From the cell containing the given text, extract its center point as (X, Y) coordinate. 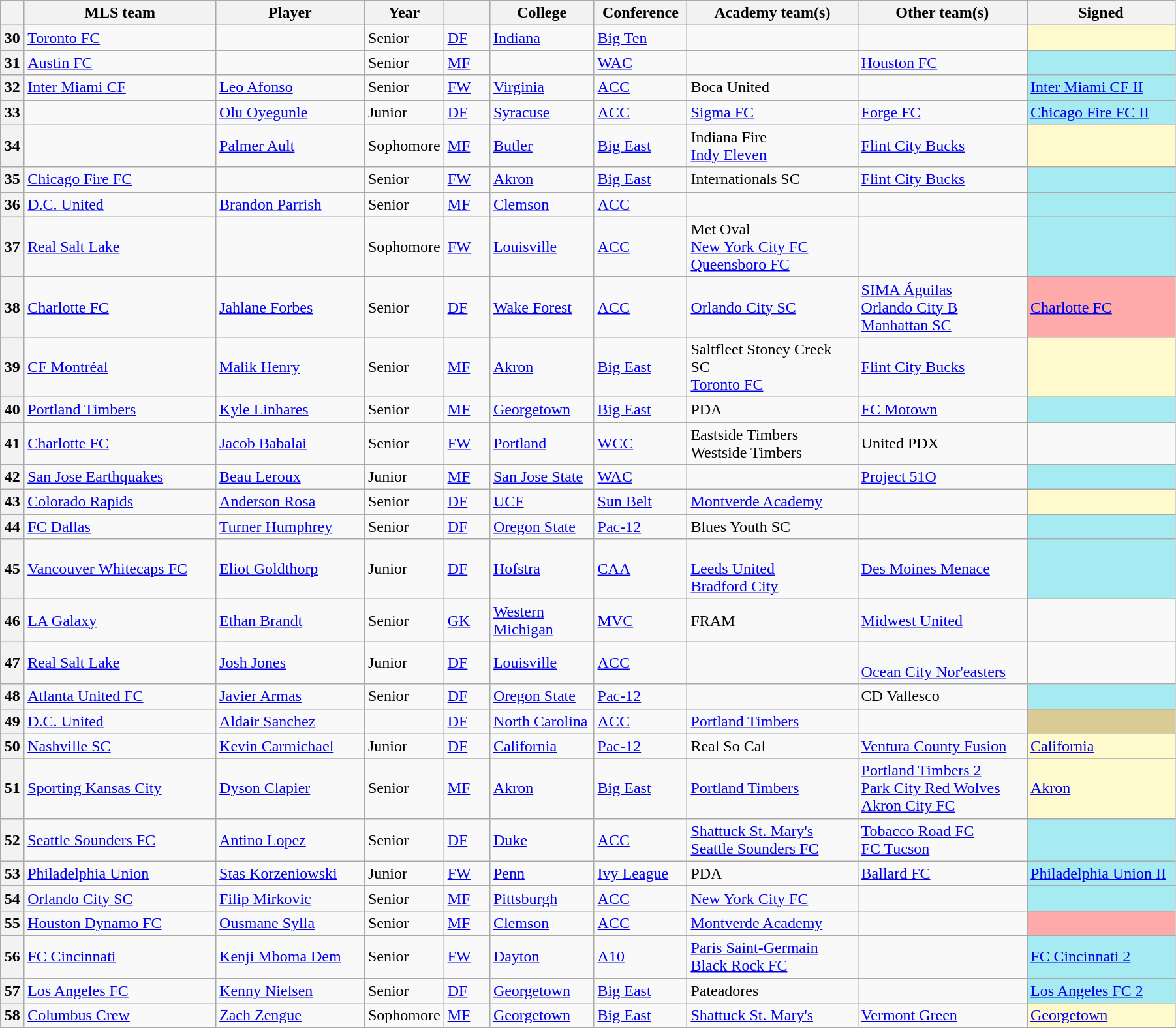
Kenji Mboma Dem (290, 957)
Los Angeles FC 2 (1102, 990)
Columbus Crew (120, 1016)
49 (12, 721)
48 (12, 696)
Year (404, 13)
Aldair Sanchez (290, 721)
Forge FC (942, 112)
38 (12, 307)
Kenny Nielsen (290, 990)
Sporting Kansas City (120, 788)
Ousmane Sylla (290, 923)
Chicago Fire FC II (1102, 112)
Shattuck St. Mary's (773, 1016)
Sigma FC (773, 112)
Met OvalNew York City FCQueensboro FC (773, 247)
CD Vallesco (942, 696)
Other team(s) (942, 13)
Filip Mirkovic (290, 898)
52 (12, 839)
Turner Humphrey (290, 527)
57 (12, 990)
MVC (641, 620)
Hofstra (542, 569)
Kevin Carmichael (290, 746)
Stas Korzeniowski (290, 873)
36 (12, 204)
Signed (1102, 13)
Project 51O (942, 477)
55 (12, 923)
Zach Zengue (290, 1016)
31 (12, 63)
Internationals SC (773, 179)
Los Angeles FC (120, 990)
Jacob Babalai (290, 443)
Pittsburgh (542, 898)
Vermont Green (942, 1016)
Syracuse (542, 112)
Saltfleet Stoney Creek SCToronto FC (773, 367)
Colorado Rapids (120, 502)
FC Dallas (120, 527)
A10 (641, 957)
CF Montréal (120, 367)
FC Motown (942, 409)
Philadelphia Union (120, 873)
Shattuck St. Mary'sSeattle Sounders FC (773, 839)
Antino Lopez (290, 839)
MLS team (120, 13)
Austin FC (120, 63)
Anderson Rosa (290, 502)
Dayton (542, 957)
Virginia (542, 87)
Atlanta United FC (120, 696)
United PDX (942, 443)
Ventura County Fusion (942, 746)
Brandon Parrish (290, 204)
Beau Leroux (290, 477)
Des Moines Menace (942, 569)
Eliot Goldthorp (290, 569)
50 (12, 746)
Ivy League (641, 873)
47 (12, 663)
WCC (641, 443)
Midwest United (942, 620)
Leo Afonso (290, 87)
39 (12, 367)
FRAM (773, 620)
College (542, 13)
37 (12, 247)
Nashville SC (120, 746)
Ocean City Nor'easters (942, 663)
FC Cincinnati (120, 957)
LA Galaxy (120, 620)
Player (290, 13)
Wake Forest (542, 307)
Vancouver Whitecaps FC (120, 569)
45 (12, 569)
41 (12, 443)
Real So Cal (773, 746)
Butler (542, 146)
Conference (641, 13)
Toronto FC (120, 38)
53 (12, 873)
Dyson Clapier (290, 788)
34 (12, 146)
Seattle Sounders FC (120, 839)
56 (12, 957)
58 (12, 1016)
Big Ten (641, 38)
Jahlane Forbes (290, 307)
35 (12, 179)
Ethan Brandt (290, 620)
SIMA ÁguilasOrlando City BManhattan SC (942, 307)
Pateadores (773, 990)
San Jose Earthquakes (120, 477)
North Carolina (542, 721)
San Jose State (542, 477)
43 (12, 502)
51 (12, 788)
Houston Dynamo FC (120, 923)
Tobacco Road FCFC Tucson (942, 839)
Paris Saint-GermainBlack Rock FC (773, 957)
46 (12, 620)
Josh Jones (290, 663)
Inter Miami CF (120, 87)
Indiana FireIndy Eleven (773, 146)
Indiana (542, 38)
GK (467, 620)
Portland Timbers 2Park City Red WolvesAkron City FC (942, 788)
Blues Youth SC (773, 527)
FC Cincinnati 2 (1102, 957)
Eastside TimbersWestside Timbers (773, 443)
Houston FC (942, 63)
Boca United (773, 87)
30 (12, 38)
Philadelphia Union II (1102, 873)
Academy team(s) (773, 13)
Duke (542, 839)
Sun Belt (641, 502)
Inter Miami CF II (1102, 87)
Portland (542, 443)
Javier Armas (290, 696)
40 (12, 409)
54 (12, 898)
Chicago Fire FC (120, 179)
CAA (641, 569)
44 (12, 527)
Malik Henry (290, 367)
Ballard FC (942, 873)
Kyle Linhares (290, 409)
Western Michigan (542, 620)
New York City FC (773, 898)
Olu Oyegunle (290, 112)
Leeds UnitedBradford City (773, 569)
Penn (542, 873)
32 (12, 87)
42 (12, 477)
33 (12, 112)
Palmer Ault (290, 146)
UCF (542, 502)
